Scan for the cell matching the given text and deliver its (X, Y) coordinate at center. 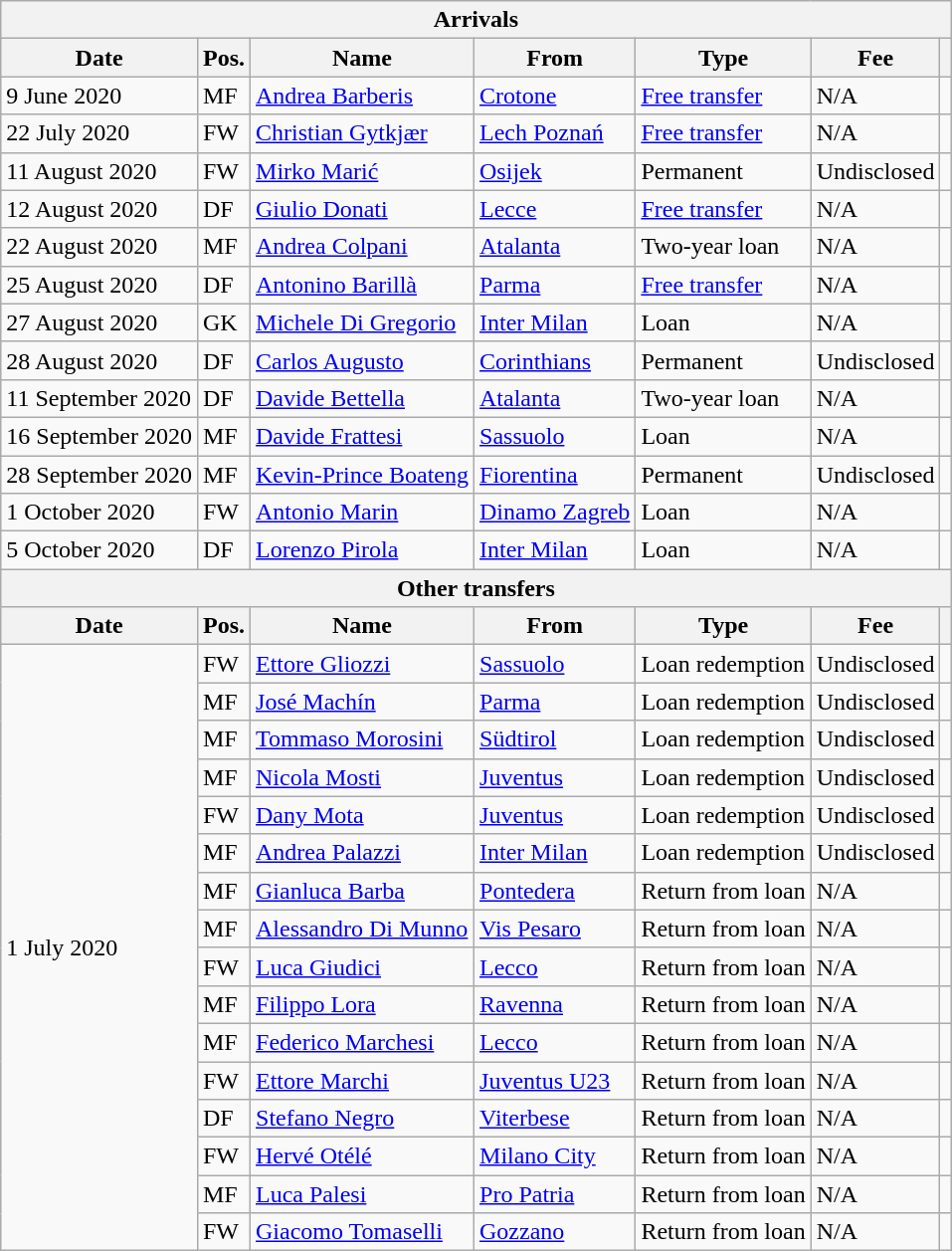
27 August 2020 (99, 322)
Giacomo Tomaselli (362, 1232)
José Machín (362, 702)
Carlos Augusto (362, 360)
Nicola Mosti (362, 777)
25 August 2020 (99, 285)
Gianluca Barba (362, 891)
Antonio Marin (362, 513)
Stefano Negro (362, 1119)
Pro Patria (555, 1194)
Luca Palesi (362, 1194)
Alessandro Di Munno (362, 929)
Andrea Barberis (362, 96)
22 July 2020 (99, 133)
Andrea Palazzi (362, 853)
Tommaso Morosini (362, 739)
Andrea Colpani (362, 247)
Luca Giudici (362, 966)
Filippo Lora (362, 1004)
Christian Gytkjær (362, 133)
Viterbese (555, 1119)
Davide Bettella (362, 398)
Michele Di Gregorio (362, 322)
Giulio Donati (362, 209)
Fiorentina (555, 475)
Juventus U23 (555, 1080)
Dinamo Zagreb (555, 513)
Dany Mota (362, 815)
11 August 2020 (99, 171)
Lecce (555, 209)
1 July 2020 (99, 947)
12 August 2020 (99, 209)
Südtirol (555, 739)
Ravenna (555, 1004)
22 August 2020 (99, 247)
28 August 2020 (99, 360)
Hervé Otélé (362, 1156)
5 October 2020 (99, 550)
Kevin-Prince Boateng (362, 475)
Lorenzo Pirola (362, 550)
Federico Marchesi (362, 1042)
Osijek (555, 171)
9 June 2020 (99, 96)
Corinthians (555, 360)
Antonino Barillà (362, 285)
Ettore Gliozzi (362, 664)
Crotone (555, 96)
Ettore Marchi (362, 1080)
28 September 2020 (99, 475)
Gozzano (555, 1232)
GK (223, 322)
Other transfers (476, 588)
Lech Poznań (555, 133)
11 September 2020 (99, 398)
Arrivals (476, 20)
1 October 2020 (99, 513)
Vis Pesaro (555, 929)
Milano City (555, 1156)
Pontedera (555, 891)
Davide Frattesi (362, 436)
16 September 2020 (99, 436)
Mirko Marić (362, 171)
